From the cell containing the given text, extract its center point as [x, y] coordinate. 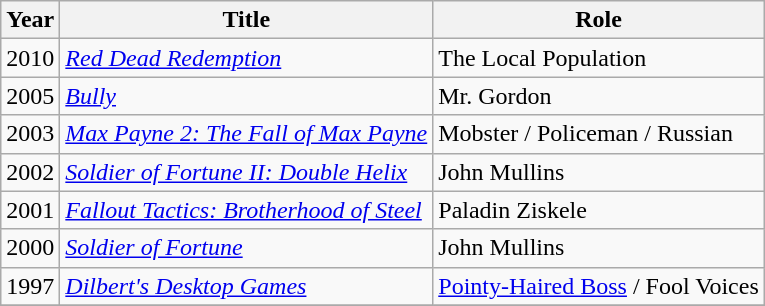
Red Dead Redemption [246, 58]
Soldier of Fortune [246, 248]
Mr. Gordon [599, 96]
2005 [30, 96]
2000 [30, 248]
1997 [30, 286]
2010 [30, 58]
Fallout Tactics: Brotherhood of Steel [246, 210]
Pointy-Haired Boss / Fool Voices [599, 286]
2002 [30, 172]
2001 [30, 210]
Max Payne 2: The Fall of Max Payne [246, 134]
The Local Population [599, 58]
Title [246, 20]
Paladin Ziskele [599, 210]
Role [599, 20]
Soldier of Fortune II: Double Helix [246, 172]
Mobster / Policeman / Russian [599, 134]
Dilbert's Desktop Games [246, 286]
Bully [246, 96]
Year [30, 20]
2003 [30, 134]
